Detect which cell encompasses the target text, then output its (X, Y) center coordinate. 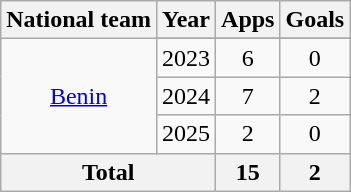
2024 (186, 96)
National team (79, 20)
Apps (248, 20)
2023 (186, 58)
Total (108, 172)
15 (248, 172)
2025 (186, 134)
Benin (79, 96)
7 (248, 96)
Year (186, 20)
Goals (315, 20)
6 (248, 58)
